Locate the cell with the specified text and output its [X, Y] center coordinate. 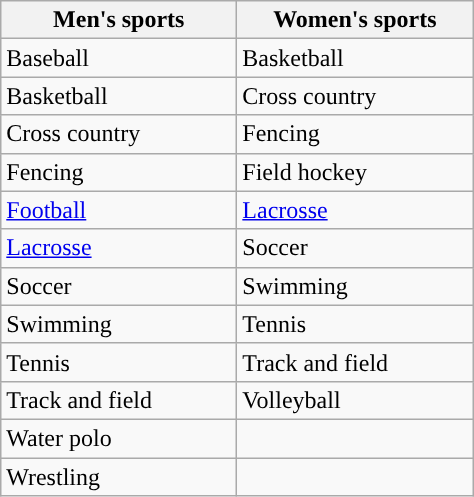
Water polo [119, 438]
Football [119, 210]
Baseball [119, 58]
Wrestling [119, 477]
Men's sports [119, 20]
Women's sports [355, 20]
Field hockey [355, 172]
Volleyball [355, 400]
